Return (x, y) of the center of cell containing provided text 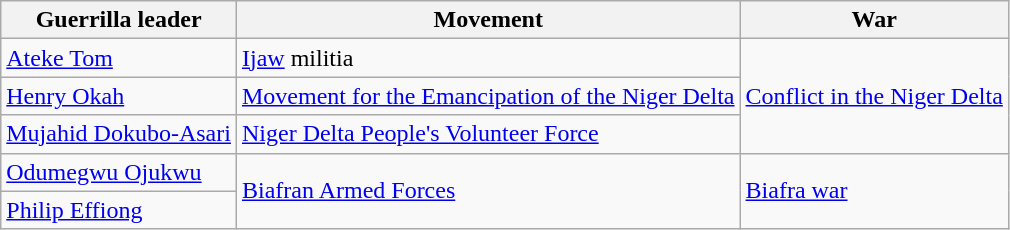
Conflict in the Niger Delta (874, 96)
Philip Effiong (119, 210)
Ateke Tom (119, 58)
Mujahid Dokubo-Asari (119, 134)
Henry Okah (119, 96)
Ijaw militia (488, 58)
Guerrilla leader (119, 20)
Movement (488, 20)
Niger Delta People's Volunteer Force (488, 134)
Movement for the Emancipation of the Niger Delta (488, 96)
War (874, 20)
Biafra war (874, 191)
Odumegwu Ojukwu (119, 172)
Biafran Armed Forces (488, 191)
